Extract the [X, Y] coordinate from the center of the cell holding the provided text.  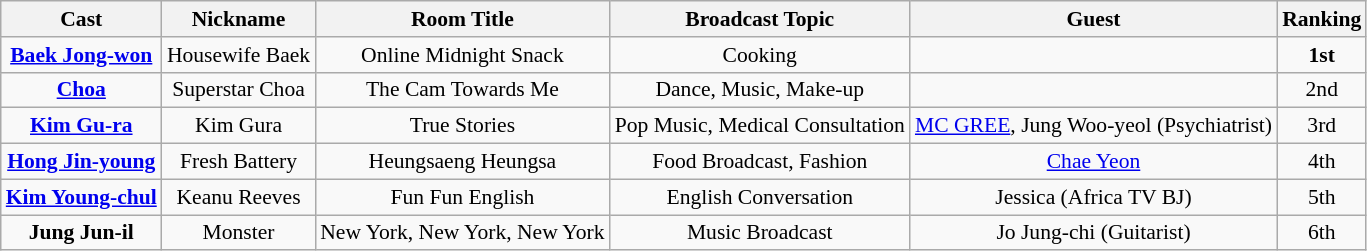
Monster [238, 233]
True Stories [462, 126]
The Cam Towards Me [462, 90]
Music Broadcast [760, 233]
Keanu Reeves [238, 197]
Guest [1094, 19]
Superstar Choa [238, 90]
Ranking [1322, 19]
Broadcast Topic [760, 19]
Jo Jung-chi (Guitarist) [1094, 233]
Online Midnight Snack [462, 55]
Dance, Music, Make-up [760, 90]
Hong Jin-young [82, 162]
5th [1322, 197]
Food Broadcast, Fashion [760, 162]
New York, New York, New York [462, 233]
Kim Gu-ra [82, 126]
Housewife Baek [238, 55]
Baek Jong-won [82, 55]
Heungsaeng Heungsa [462, 162]
Cooking [760, 55]
4th [1322, 162]
Pop Music, Medical Consultation [760, 126]
Jung Jun-il [82, 233]
6th [1322, 233]
2nd [1322, 90]
3rd [1322, 126]
Chae Yeon [1094, 162]
Fresh Battery [238, 162]
Room Title [462, 19]
MC GREE, Jung Woo-yeol (Psychiatrist) [1094, 126]
Choa [82, 90]
Cast [82, 19]
Nickname [238, 19]
1st [1322, 55]
English Conversation [760, 197]
Kim Gura [238, 126]
Fun Fun English [462, 197]
Jessica (Africa TV BJ) [1094, 197]
Kim Young-chul [82, 197]
